Identify which cell holds the provided text, then report its [x, y] central coordinate. 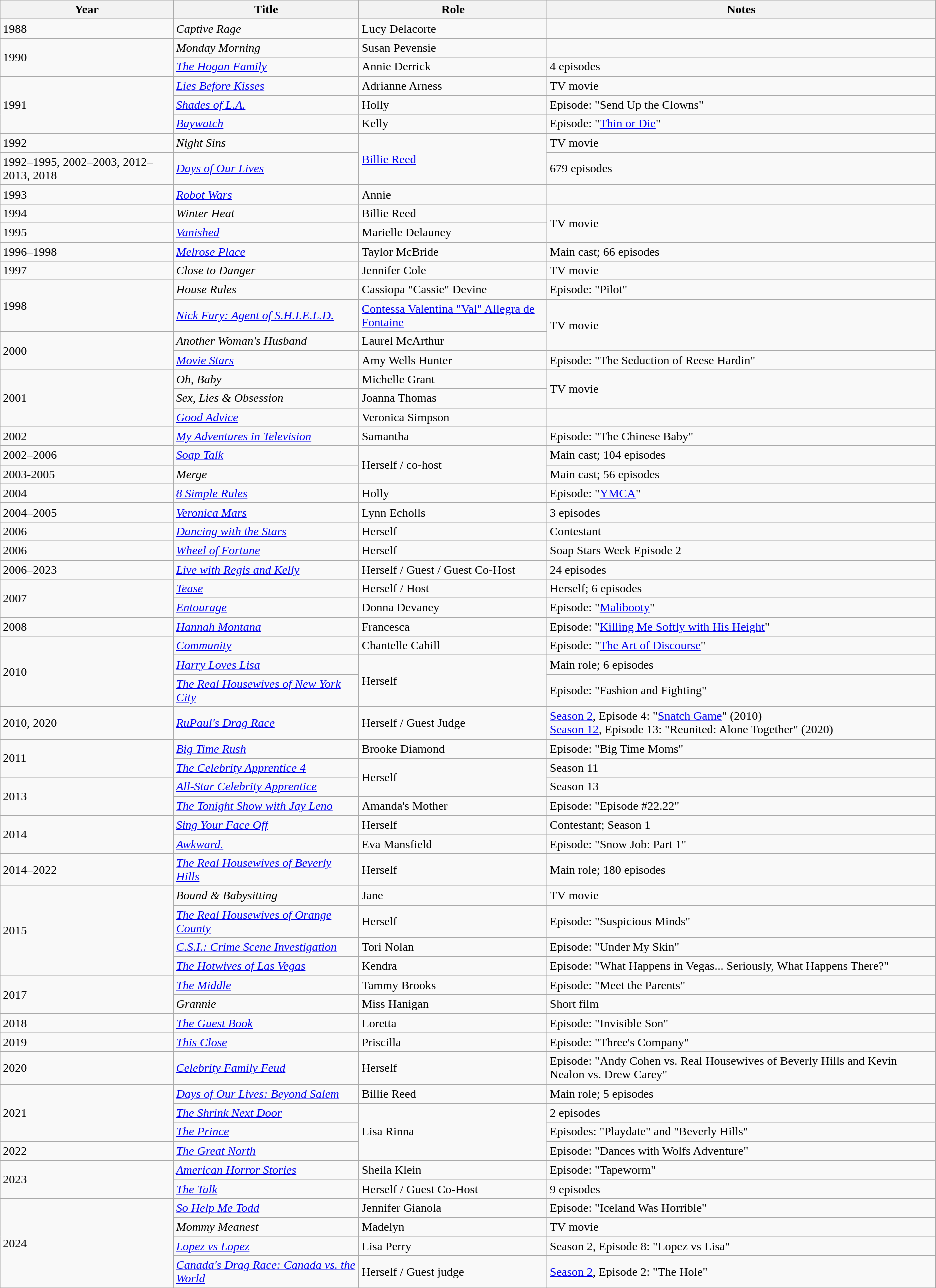
Episode: "YMCA" [742, 493]
Main role; 5 episodes [742, 1094]
1998 [87, 306]
Lopez vs Lopez [266, 1246]
Francesca [453, 627]
1990 [87, 57]
Sheila Klein [453, 1170]
Another Woman's Husband [266, 341]
Robot Wars [266, 194]
Herself / Guest Co-Host [453, 1189]
Tease [266, 589]
Annie [453, 194]
The Guest Book [266, 1023]
Episode: "The Art of Discourse" [742, 646]
Veronica Simpson [453, 417]
2001 [87, 398]
2019 [87, 1042]
Episode: "Suspicious Minds" [742, 921]
Episode: "What Happens in Vegas... Seriously, What Happens There?" [742, 966]
Episode: "Big Time Moms" [742, 749]
Amy Wells Hunter [453, 360]
Notes [742, 10]
9 episodes [742, 1189]
Lynn Echolls [453, 512]
The Real Housewives of Beverly Hills [266, 870]
The Middle [266, 985]
Melrose Place [266, 251]
2014–2022 [87, 870]
Tori Nolan [453, 947]
Episode: "Episode #22.22" [742, 806]
Episode: "The Chinese Baby" [742, 436]
Sex, Lies & Obsession [266, 398]
Chantelle Cahill [453, 646]
Main cast; 66 episodes [742, 251]
Shades of L.A. [266, 105]
Episode: "Three's Company" [742, 1042]
Nick Fury: Agent of S.H.I.E.L.D. [266, 316]
Lisa Perry [453, 1246]
Veronica Mars [266, 512]
2014 [87, 834]
Adrianne Arness [453, 86]
Community [266, 646]
Kendra [453, 966]
Episodes: "Playdate" and "Beverly Hills" [742, 1132]
Night Sins [266, 143]
Jennifer Cole [453, 271]
Awkward. [266, 844]
My Adventures in Television [266, 436]
The Real Housewives of New York City [266, 691]
Season 11 [742, 768]
2 episodes [742, 1113]
The Great North [266, 1151]
All-Star Celebrity Apprentice [266, 787]
Lisa Rinna [453, 1132]
Role [453, 10]
2015 [87, 931]
The Prince [266, 1132]
Priscilla [453, 1042]
2010 [87, 672]
Brooke Diamond [453, 749]
The Tonight Show with Jay Leno [266, 806]
2003-2005 [87, 474]
679 episodes [742, 169]
2008 [87, 627]
Close to Danger [266, 271]
8 Simple Rules [266, 493]
4 episodes [742, 67]
Main cast; 104 episodes [742, 455]
Episode: "Thin or Die" [742, 124]
Good Advice [266, 417]
Joanna Thomas [453, 398]
2004–2005 [87, 512]
Days of Our Lives [266, 169]
2013 [87, 796]
Lucy Delacorte [453, 29]
Movie Stars [266, 360]
Michelle Grant [453, 379]
2002 [87, 436]
Episode: "Tapeworm" [742, 1170]
2010, 2020 [87, 723]
Days of Our Lives: Beyond Salem [266, 1094]
Episode: "Killing Me Softly with His Height" [742, 627]
Jane [453, 895]
Sing Your Face Off [266, 825]
Oh, Baby [266, 379]
Main role; 6 episodes [742, 665]
2023 [87, 1179]
1996–1998 [87, 251]
Season 2, Episode 2: "The Hole" [742, 1272]
The Shrink Next Door [266, 1113]
Merge [266, 474]
Contessa Valentina "Val" Allegra de Fontaine [453, 316]
Baywatch [266, 124]
Mommy Meanest [266, 1227]
Herself; 6 episodes [742, 589]
2007 [87, 598]
Madelyn [453, 1227]
Laurel McArthur [453, 341]
Contestant [742, 531]
The Real Housewives of Orange County [266, 921]
1997 [87, 271]
Bound & Babysitting [266, 895]
Episode: "Send Up the Clowns" [742, 105]
2004 [87, 493]
The Celebrity Apprentice 4 [266, 768]
Vanished [266, 232]
Lies Before Kisses [266, 86]
Amanda's Mother [453, 806]
Wheel of Fortune [266, 550]
2017 [87, 995]
Donna Devaney [453, 608]
1988 [87, 29]
Soap Stars Week Episode 2 [742, 550]
Annie Derrick [453, 67]
2022 [87, 1151]
Main role; 180 episodes [742, 870]
Season 13 [742, 787]
Herself / co-host [453, 465]
Season 2, Episode 8: "Lopez vs Lisa" [742, 1246]
Episode: "Under My Skin" [742, 947]
Cassiopa "Cassie" Devine [453, 290]
1992 [87, 143]
Harry Loves Lisa [266, 665]
1994 [87, 213]
Episode: "Iceland Was Horrible" [742, 1208]
Episode: "Malibooty" [742, 608]
Herself / Guest judge [453, 1272]
3 episodes [742, 512]
The Talk [266, 1189]
Taylor McBride [453, 251]
Episode: "Pilot" [742, 290]
2020 [87, 1068]
Hannah Montana [266, 627]
Season 2, Episode 4: "Snatch Game" (2010)Season 12, Episode 13: "Reunited: Alone Together" (2020) [742, 723]
Susan Pevensie [453, 48]
Big Time Rush [266, 749]
Main cast; 56 episodes [742, 474]
Herself / Guest / Guest Co-Host [453, 569]
2006–2023 [87, 569]
Marielle Delauney [453, 232]
Herself / Host [453, 589]
Soap Talk [266, 455]
Celebrity Family Feud [266, 1068]
Entourage [266, 608]
Winter Heat [266, 213]
1995 [87, 232]
24 episodes [742, 569]
Episode: "Andy Cohen vs. Real Housewives of Beverly Hills and Kevin Nealon vs. Drew Carey" [742, 1068]
So Help Me Todd [266, 1208]
House Rules [266, 290]
Episode: "Meet the Parents" [742, 985]
Eva Mansfield [453, 844]
Loretta [453, 1023]
Monday Morning [266, 48]
Year [87, 10]
The Hogan Family [266, 67]
Grannie [266, 1004]
Episode: "Dances with Wolfs Adventure" [742, 1151]
2021 [87, 1113]
Captive Rage [266, 29]
Episode: "Fashion and Fighting" [742, 691]
2024 [87, 1243]
Tammy Brooks [453, 985]
Jennifer Gianola [453, 1208]
1992–1995, 2002–2003, 2012–2013, 2018 [87, 169]
Episode: "Snow Job: Part 1" [742, 844]
The Hotwives of Las Vegas [266, 966]
RuPaul's Drag Race [266, 723]
Title [266, 10]
Kelly [453, 124]
2002–2006 [87, 455]
Dancing with the Stars [266, 531]
2018 [87, 1023]
Herself / Guest Judge [453, 723]
Miss Hanigan [453, 1004]
Contestant; Season 1 [742, 825]
Samantha [453, 436]
Canada's Drag Race: Canada vs. the World [266, 1272]
This Close [266, 1042]
1993 [87, 194]
1991 [87, 105]
Episode: "The Seduction of Reese Hardin" [742, 360]
Short film [742, 1004]
C.S.I.: Crime Scene Investigation [266, 947]
2000 [87, 351]
2011 [87, 758]
Live with Regis and Kelly [266, 569]
Episode: "Invisible Son" [742, 1023]
American Horror Stories [266, 1170]
